Scan for the cell matching the given text and deliver its (x, y) coordinate at center. 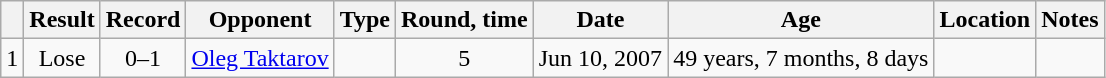
Jun 10, 2007 (600, 58)
Round, time (464, 20)
Type (364, 20)
Record (143, 20)
Opponent (260, 20)
Lose (62, 58)
0–1 (143, 58)
Notes (1070, 20)
Date (600, 20)
5 (464, 58)
Location (985, 20)
Age (801, 20)
49 years, 7 months, 8 days (801, 58)
1 (12, 58)
Oleg Taktarov (260, 58)
Result (62, 20)
